Search for the cell housing the specified text and yield its [x, y] center coordinate. 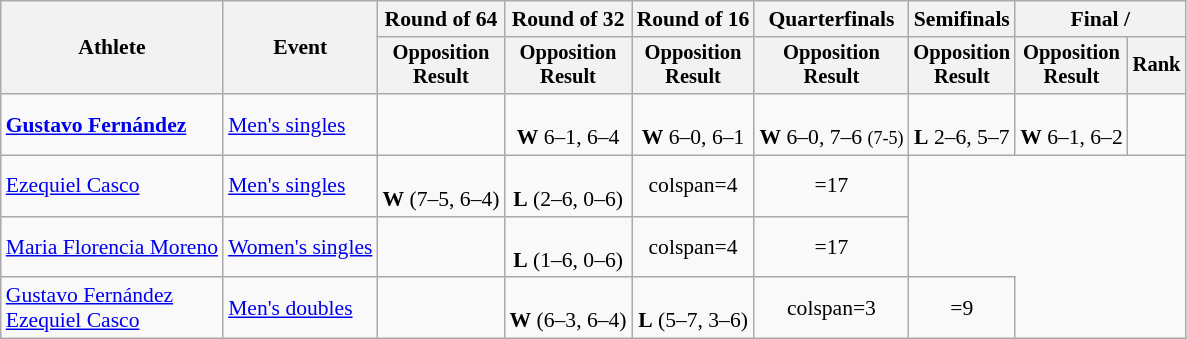
Event [300, 48]
Round of 16 [694, 19]
Men's doubles [300, 308]
colspan=3 [831, 308]
L (1–6, 0–6) [568, 248]
Ezequiel Casco [112, 186]
W 6–1, 6–4 [568, 124]
Final / [1100, 19]
Round of 32 [568, 19]
W (6–3, 6–4) [568, 308]
Semifinals [962, 19]
L 2–6, 5–7 [962, 124]
W (7–5, 6–4) [440, 186]
Women's singles [300, 248]
W 6–1, 6–2 [1072, 124]
Gustavo Fernández [112, 124]
Quarterfinals [831, 19]
W 6–0, 6–1 [694, 124]
W 6–0, 7–6 (7-5) [831, 124]
Maria Florencia Moreno [112, 248]
Gustavo FernándezEzequiel Casco [112, 308]
Athlete [112, 48]
L (2–6, 0–6) [568, 186]
Rank [1157, 66]
=9 [962, 308]
Round of 64 [440, 19]
L (5–7, 3–6) [694, 308]
